Extract the (X, Y) coordinate from the center of the cell holding the provided text.  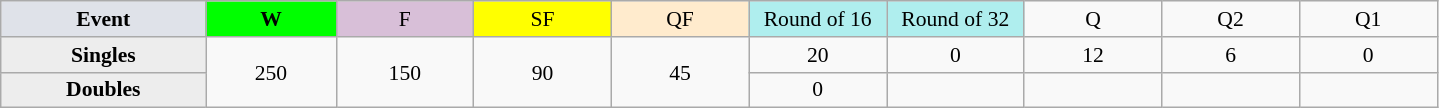
150 (405, 72)
QF (680, 19)
Q (1093, 19)
250 (271, 72)
20 (818, 55)
W (271, 19)
Singles (104, 55)
45 (680, 72)
Doubles (104, 90)
F (405, 19)
Q2 (1231, 19)
Round of 16 (818, 19)
Event (104, 19)
90 (543, 72)
6 (1231, 55)
Q1 (1368, 19)
Round of 32 (955, 19)
12 (1093, 55)
SF (543, 19)
